Search for the cell housing the specified text and yield its [X, Y] center coordinate. 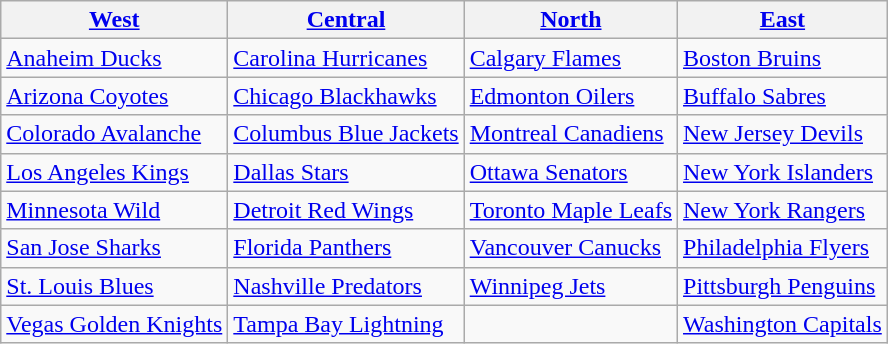
San Jose Sharks [114, 248]
Columbus Blue Jackets [346, 134]
Ottawa Senators [570, 172]
Florida Panthers [346, 248]
Chicago Blackhawks [346, 96]
Buffalo Sabres [783, 96]
West [114, 20]
St. Louis Blues [114, 286]
Nashville Predators [346, 286]
Dallas Stars [346, 172]
Central [346, 20]
Vancouver Canucks [570, 248]
Carolina Hurricanes [346, 58]
Tampa Bay Lightning [346, 324]
Philadelphia Flyers [783, 248]
Vegas Golden Knights [114, 324]
Calgary Flames [570, 58]
Winnipeg Jets [570, 286]
Detroit Red Wings [346, 210]
Toronto Maple Leafs [570, 210]
Montreal Canadiens [570, 134]
New York Islanders [783, 172]
New York Rangers [783, 210]
Pittsburgh Penguins [783, 286]
Los Angeles Kings [114, 172]
Washington Capitals [783, 324]
Minnesota Wild [114, 210]
New Jersey Devils [783, 134]
Arizona Coyotes [114, 96]
East [783, 20]
North [570, 20]
Boston Bruins [783, 58]
Colorado Avalanche [114, 134]
Anaheim Ducks [114, 58]
Edmonton Oilers [570, 96]
